Pinpoint the cell where the given text exists, returning its (X, Y) midpoint coordinate. 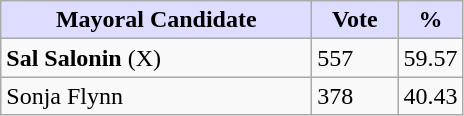
40.43 (430, 96)
378 (355, 96)
Vote (355, 20)
Sal Salonin (X) (156, 58)
557 (355, 58)
Sonja Flynn (156, 96)
59.57 (430, 58)
% (430, 20)
Mayoral Candidate (156, 20)
